Detect which cell encompasses the target text, then output its (x, y) center coordinate. 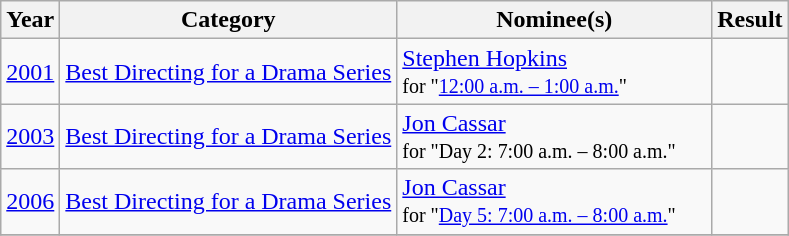
Jon Cassarfor "Day 5: 7:00 a.m. – 8:00 a.m." (554, 202)
2003 (30, 136)
2001 (30, 72)
Nominee(s) (554, 20)
Jon Cassarfor "Day 2: 7:00 a.m. – 8:00 a.m." (554, 136)
2006 (30, 202)
Year (30, 20)
Stephen Hopkinsfor "12:00 a.m. – 1:00 a.m." (554, 72)
Category (228, 20)
Result (750, 20)
